Locate the cell with the specified text and output its (X, Y) center coordinate. 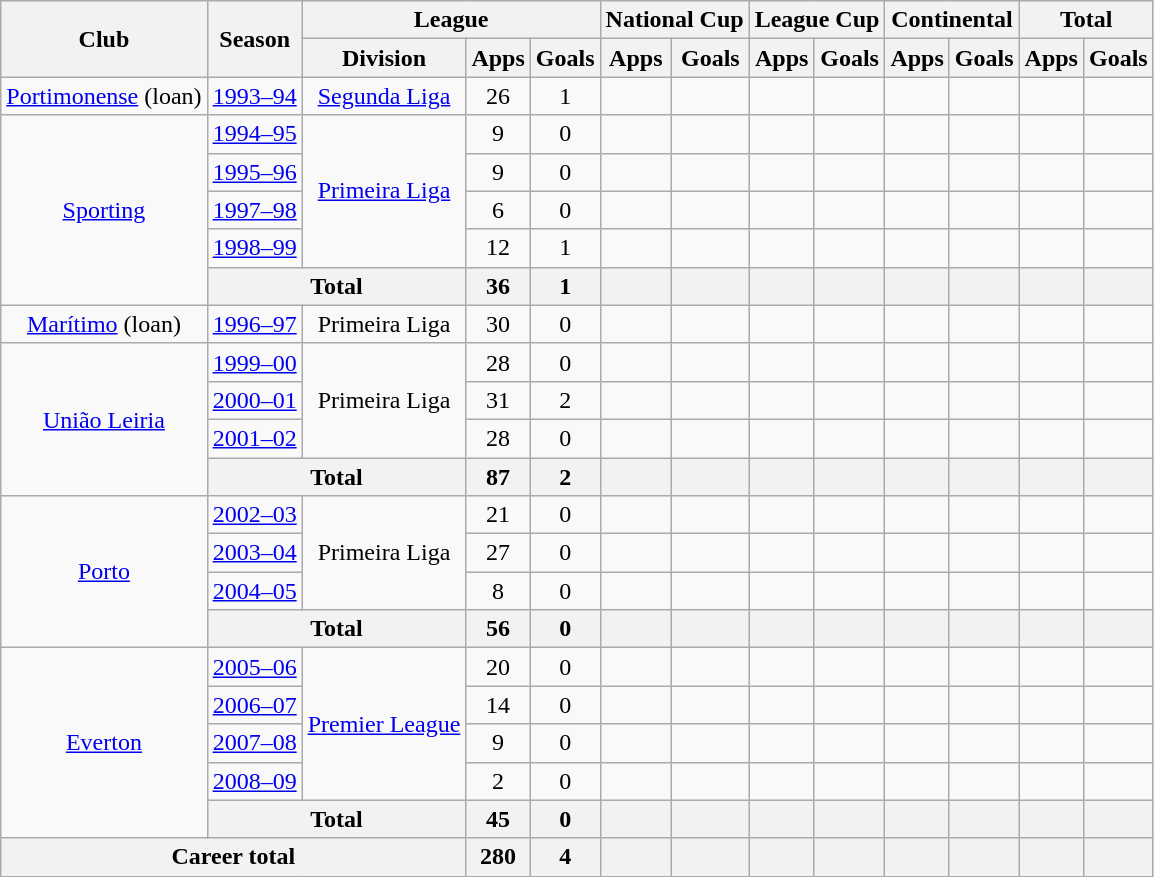
30 (498, 324)
Segunda Liga (384, 96)
1993–94 (254, 96)
36 (498, 286)
2003–04 (254, 553)
1996–97 (254, 324)
Marítimo (loan) (104, 324)
2002–03 (254, 515)
26 (498, 96)
Continental (952, 20)
1994–95 (254, 134)
2007–08 (254, 743)
2000–01 (254, 400)
2004–05 (254, 591)
Porto (104, 572)
Sporting (104, 210)
6 (498, 210)
União Leiria (104, 419)
87 (498, 477)
2005–06 (254, 667)
Season (254, 39)
Premier League (384, 724)
12 (498, 248)
2006–07 (254, 705)
8 (498, 591)
1998–99 (254, 248)
45 (498, 819)
Portimonense (loan) (104, 96)
27 (498, 553)
1995–96 (254, 172)
League (451, 20)
National Cup (674, 20)
Division (384, 58)
Club (104, 39)
2008–09 (254, 781)
280 (498, 857)
Everton (104, 743)
14 (498, 705)
1999–00 (254, 362)
2001–02 (254, 438)
Career total (234, 857)
31 (498, 400)
1997–98 (254, 210)
League Cup (817, 20)
20 (498, 667)
56 (498, 629)
4 (565, 857)
21 (498, 515)
